Output the (x, y) coordinate of the center of the cell containing the given text.  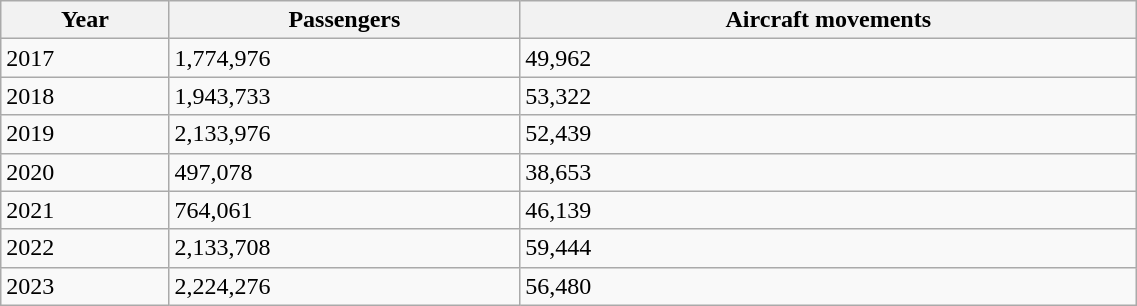
2018 (85, 96)
2017 (85, 58)
Year (85, 20)
59,444 (828, 248)
2023 (85, 286)
497,078 (344, 172)
49,962 (828, 58)
1,774,976 (344, 58)
56,480 (828, 286)
38,653 (828, 172)
2,133,976 (344, 134)
2022 (85, 248)
52,439 (828, 134)
2019 (85, 134)
Passengers (344, 20)
2021 (85, 210)
2,133,708 (344, 248)
2020 (85, 172)
764,061 (344, 210)
53,322 (828, 96)
1,943,733 (344, 96)
2,224,276 (344, 286)
Aircraft movements (828, 20)
46,139 (828, 210)
